For the text-containing cell, return its midpoint in [x, y] coordinate format. 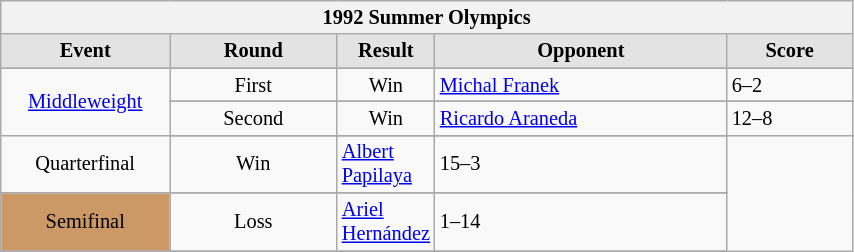
1–14 [581, 222]
Event [86, 51]
Ariel Hernández [386, 222]
15–3 [581, 164]
Ricardo Araneda [581, 118]
Round [254, 51]
Quarterfinal [86, 164]
Middleweight [86, 102]
Albert Papilaya [386, 164]
12–8 [790, 118]
Score [790, 51]
Loss [254, 222]
6–2 [790, 85]
1992 Summer Olympics [427, 17]
Michal Franek [581, 85]
First [254, 85]
Semifinal [86, 222]
Second [254, 118]
Opponent [581, 51]
Result [386, 51]
